Identify which cell holds the provided text, then report its [x, y] central coordinate. 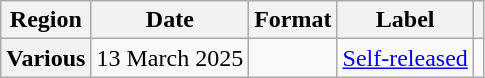
Various [46, 58]
Format [293, 20]
Label [405, 20]
Region [46, 20]
Self-released [405, 58]
13 March 2025 [170, 58]
Date [170, 20]
